Provide the (X, Y) coordinate of the cell's center where the given text is located.  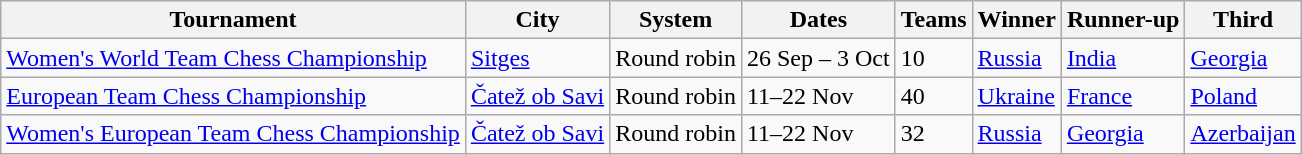
Women's World Team Chess Championship (234, 58)
26 Sep – 3 Oct (818, 58)
Winner (1016, 20)
System (676, 20)
Dates (818, 20)
Azerbaijan (1243, 134)
10 (934, 58)
India (1123, 58)
Tournament (234, 20)
Runner-up (1123, 20)
European Team Chess Championship (234, 96)
Ukraine (1016, 96)
Poland (1243, 96)
City (537, 20)
Women's European Team Chess Championship (234, 134)
32 (934, 134)
Sitges (537, 58)
France (1123, 96)
40 (934, 96)
Third (1243, 20)
Teams (934, 20)
